Return the (x, y) coordinate for the center point of the cell that contains the specified text.  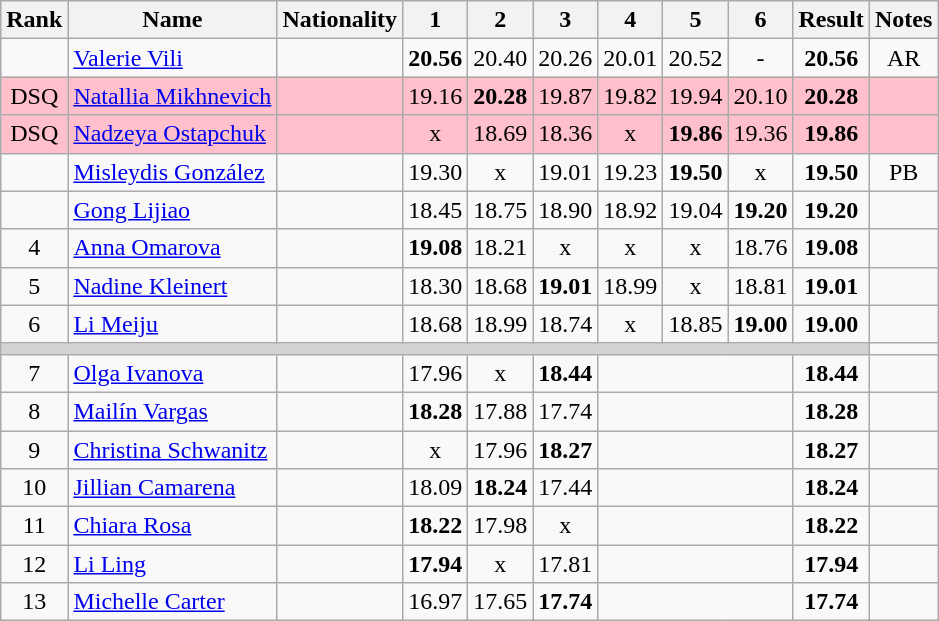
Chiara Rosa (172, 526)
17.65 (500, 602)
18.81 (760, 286)
19.04 (696, 210)
19.94 (696, 96)
19.36 (760, 134)
18.74 (566, 324)
20.10 (760, 96)
Notes (903, 20)
17.88 (500, 411)
20.26 (566, 58)
Michelle Carter (172, 602)
Nationality (340, 20)
17.98 (500, 526)
Christina Schwanitz (172, 449)
16.97 (436, 602)
20.40 (500, 58)
1 (436, 20)
Gong Lijiao (172, 210)
Valerie Vili (172, 58)
18.09 (436, 488)
Li Ling (172, 564)
Olga Ivanova (172, 373)
Nadzeya Ostapchuk (172, 134)
- (760, 58)
18.69 (500, 134)
19.23 (630, 172)
18.36 (566, 134)
19.87 (566, 96)
17.81 (566, 564)
18.76 (760, 248)
3 (566, 20)
Rank (34, 20)
13 (34, 602)
18.45 (436, 210)
18.75 (500, 210)
Mailín Vargas (172, 411)
PB (903, 172)
18.90 (566, 210)
8 (34, 411)
19.82 (630, 96)
10 (34, 488)
18.85 (696, 324)
9 (34, 449)
7 (34, 373)
19.30 (436, 172)
Anna Omarova (172, 248)
Misleydis González (172, 172)
AR (903, 58)
Nadine Kleinert (172, 286)
Natallia Mikhnevich (172, 96)
17.44 (566, 488)
20.01 (630, 58)
2 (500, 20)
18.30 (436, 286)
18.92 (630, 210)
Li Meiju (172, 324)
Name (172, 20)
18.21 (500, 248)
Result (831, 20)
11 (34, 526)
20.52 (696, 58)
19.16 (436, 96)
12 (34, 564)
Jillian Camarena (172, 488)
